Locate the cell with the specified text and output its (x, y) center coordinate. 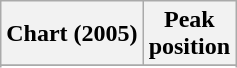
Chart (2005) (72, 34)
Peak position (189, 34)
